Extract the [x, y] coordinate from the center of the cell holding the provided text.  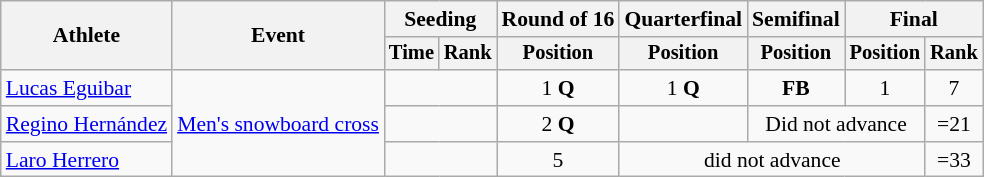
Final [914, 19]
2 Q [558, 124]
7 [954, 88]
Quarterfinal [683, 19]
1 [885, 88]
Time [412, 54]
Round of 16 [558, 19]
Seeding [440, 19]
Regino Hernández [86, 124]
Athlete [86, 36]
=21 [954, 124]
Semifinal [796, 19]
Lucas Eguibar [86, 88]
Men's snowboard cross [278, 124]
FB [796, 88]
Event [278, 36]
Did not advance [836, 124]
